Capture the cell that displays the provided text and extract its (X, Y) central coordinate. 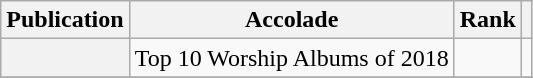
Publication (65, 20)
Rank (488, 20)
Accolade (292, 20)
Top 10 Worship Albums of 2018 (292, 58)
